For the text-containing cell, return its midpoint in [x, y] coordinate format. 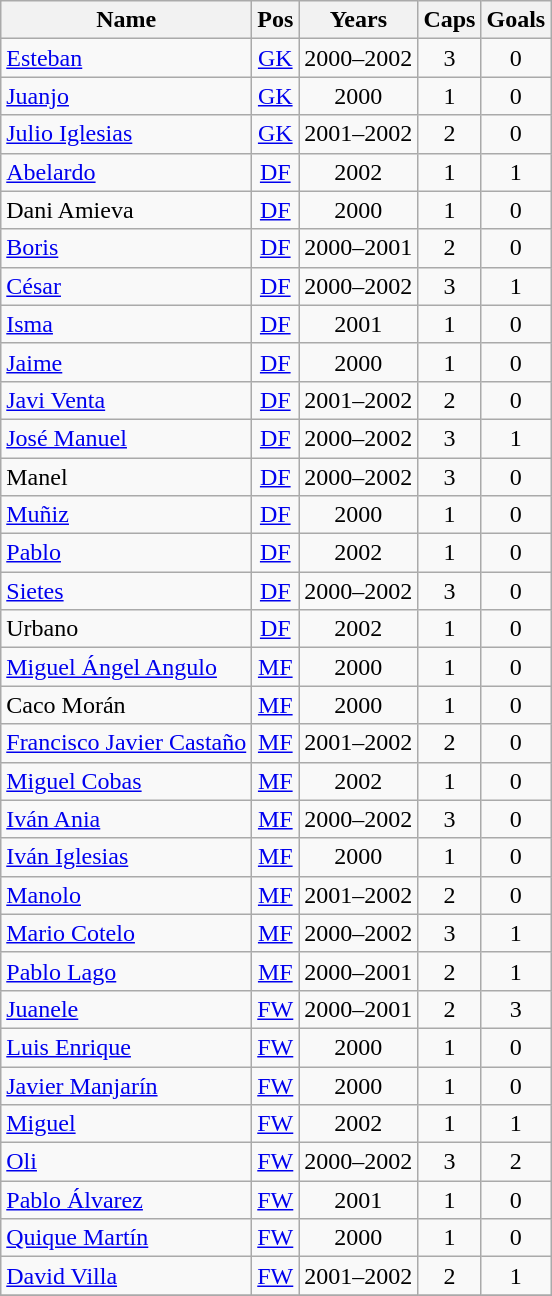
Francisco Javier Castaño [126, 743]
Goals [516, 20]
Dani Amieva [126, 210]
Manolo [126, 895]
Pablo Álvarez [126, 1200]
Caps [450, 20]
Quique Martín [126, 1238]
Juanjo [126, 96]
Abelardo [126, 172]
Juanele [126, 1009]
Javier Manjarín [126, 1085]
Mario Cotelo [126, 933]
Oli [126, 1162]
Name [126, 20]
Isma [126, 324]
César [126, 286]
Sietes [126, 591]
Javi Venta [126, 400]
Miguel Ángel Angulo [126, 667]
David Villa [126, 1276]
Miguel [126, 1124]
Julio Iglesias [126, 134]
Miguel Cobas [126, 781]
Esteban [126, 58]
Iván Iglesias [126, 857]
Muñiz [126, 515]
José Manuel [126, 438]
Pablo Lago [126, 971]
Luis Enrique [126, 1047]
Iván Ania [126, 819]
Pablo [126, 553]
Boris [126, 248]
Caco Morán [126, 705]
Manel [126, 477]
Urbano [126, 629]
Pos [276, 20]
Jaime [126, 362]
Years [358, 20]
